Identify which cell holds the provided text, then report its [X, Y] central coordinate. 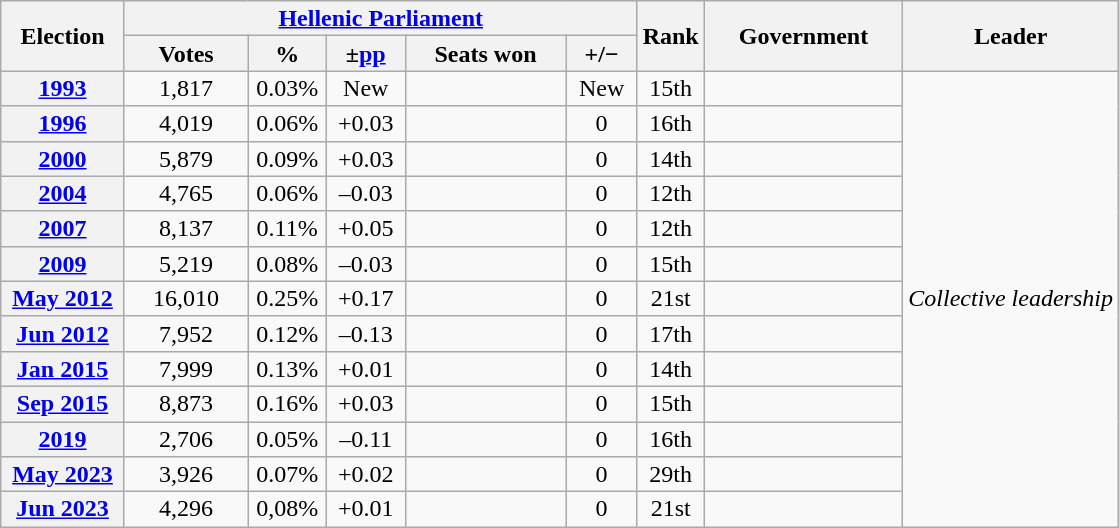
Election [63, 36]
0,08% [288, 510]
0.09% [288, 158]
0.08% [288, 264]
16,010 [186, 298]
1996 [63, 124]
0.16% [288, 404]
5,879 [186, 158]
Jun 2023 [63, 510]
4,765 [186, 194]
17th [670, 334]
1,817 [186, 88]
+/− [602, 54]
2019 [63, 440]
0.11% [288, 228]
2009 [63, 264]
4,019 [186, 124]
+0.17 [366, 298]
0.05% [288, 440]
7,952 [186, 334]
4,296 [186, 510]
2000 [63, 158]
0.12% [288, 334]
Rank [670, 36]
+0.02 [366, 474]
Sep 2015 [63, 404]
2007 [63, 228]
–0.13 [366, 334]
Jan 2015 [63, 368]
Collective leadership [1011, 299]
–0.11 [366, 440]
Hellenic Parliament [380, 18]
0.03% [288, 88]
% [288, 54]
8,873 [186, 404]
Jun 2012 [63, 334]
±pp [366, 54]
0.13% [288, 368]
Government [804, 36]
2,706 [186, 440]
Votes [186, 54]
May 2023 [63, 474]
+0.05 [366, 228]
0.25% [288, 298]
29th [670, 474]
2004 [63, 194]
Leader [1011, 36]
7,999 [186, 368]
1993 [63, 88]
3,926 [186, 474]
8,137 [186, 228]
5,219 [186, 264]
Seats won [486, 54]
0.07% [288, 474]
May 2012 [63, 298]
